Scan for the cell matching the given text and deliver its [x, y] coordinate at center. 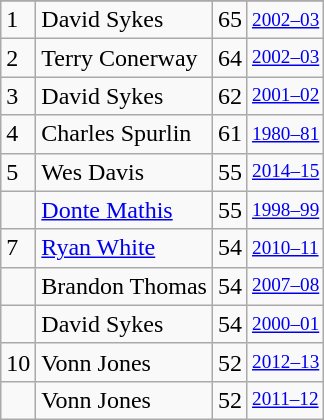
Wes Davis [124, 172]
1980–81 [285, 134]
64 [230, 58]
1 [18, 20]
10 [18, 362]
4 [18, 134]
2000–01 [285, 324]
Charles Spurlin [124, 134]
2001–02 [285, 96]
Brandon Thomas [124, 286]
2010–11 [285, 248]
Terry Conerway [124, 58]
62 [230, 96]
2011–12 [285, 400]
2012–13 [285, 362]
3 [18, 96]
1998–99 [285, 210]
Ryan White [124, 248]
2 [18, 58]
61 [230, 134]
Donte Mathis [124, 210]
7 [18, 248]
2014–15 [285, 172]
2007–08 [285, 286]
5 [18, 172]
65 [230, 20]
